Determine the [X, Y] coordinate at the center of the cell enclosing the given text.  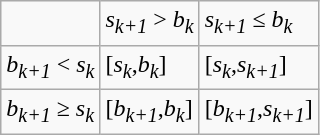
sk+1 ≤ bk [258, 23]
bk+1 ≥ sk [50, 111]
[bk+1,sk+1] [258, 111]
bk+1 < sk [50, 67]
[sk,sk+1] [258, 67]
[bk+1,bk] [150, 111]
sk+1 > bk [150, 23]
[sk,bk] [150, 67]
